Return (X, Y) of the center of cell containing provided text 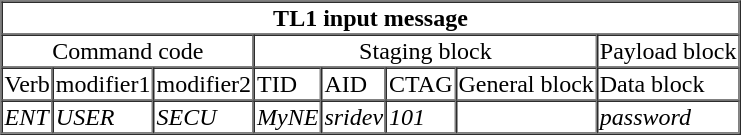
ENT (28, 116)
Command code (128, 50)
Verb (28, 84)
SECU (204, 116)
password (668, 116)
AID (354, 84)
101 (420, 116)
TL1 input message (371, 18)
Staging block (426, 50)
USER (104, 116)
Data block (668, 84)
CTAG (420, 84)
sridev (354, 116)
General block (526, 84)
Payload block (668, 50)
MyNE (288, 116)
modifier1 (104, 84)
TID (288, 84)
modifier2 (204, 84)
